Return the (X, Y) coordinate for the center point of the cell that contains the specified text.  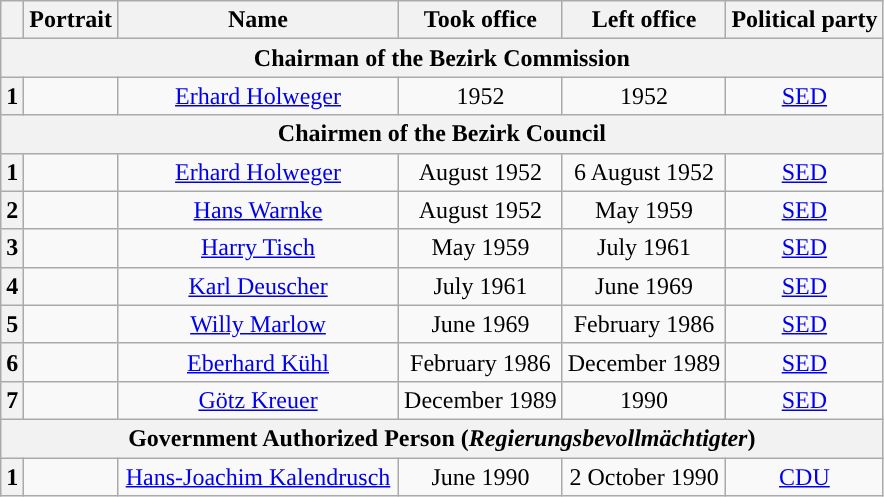
Harry Tisch (258, 248)
6 August 1952 (644, 172)
4 (12, 286)
1990 (644, 400)
Took office (481, 20)
Hans Warnke (258, 210)
Left office (644, 20)
2 October 1990 (644, 477)
Eberhard Kühl (258, 362)
Götz Kreuer (258, 400)
Portrait (71, 20)
Political party (804, 20)
Hans-Joachim Kalendrusch (258, 477)
CDU (804, 477)
Chairman of the Bezirk Commission (442, 58)
June 1990 (481, 477)
Willy Marlow (258, 324)
6 (12, 362)
Government Authorized Person (Regierungsbevollmächtigter) (442, 438)
3 (12, 248)
7 (12, 400)
5 (12, 324)
Karl Deuscher (258, 286)
Chairmen of the Bezirk Council (442, 134)
2 (12, 210)
Name (258, 20)
